Return the [x, y] coordinate for the center point of the cell that contains the specified text.  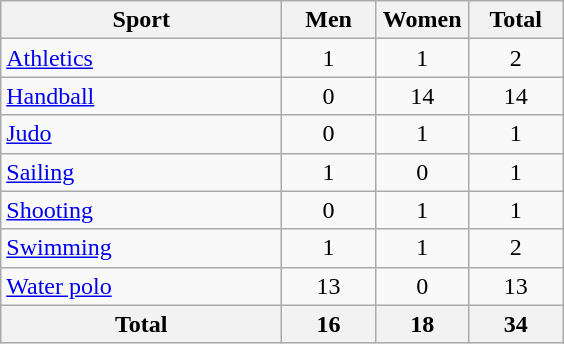
16 [329, 324]
Sport [142, 20]
Water polo [142, 286]
Shooting [142, 210]
Men [329, 20]
Swimming [142, 248]
34 [516, 324]
Women [422, 20]
Athletics [142, 58]
Handball [142, 96]
18 [422, 324]
Sailing [142, 172]
Judo [142, 134]
